Find where the given text appears and provide that cell's center as [X, Y] coordinate. 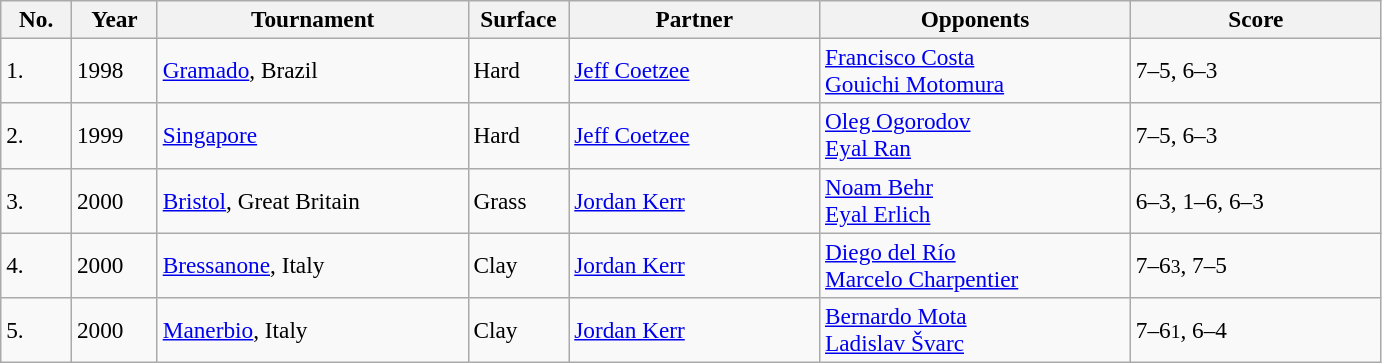
5. [36, 330]
Francisco Costa Gouichi Motomura [976, 70]
Grass [518, 200]
4. [36, 264]
7–61, 6–4 [1256, 330]
Opponents [976, 19]
No. [36, 19]
2. [36, 136]
1. [36, 70]
1999 [115, 136]
Score [1256, 19]
Singapore [312, 136]
Bristol, Great Britain [312, 200]
Bressanone, Italy [312, 264]
Surface [518, 19]
Bernardo Mota Ladislav Švarc [976, 330]
Gramado, Brazil [312, 70]
Tournament [312, 19]
Partner [694, 19]
Oleg Ogorodov Eyal Ran [976, 136]
1998 [115, 70]
Noam Behr Eyal Erlich [976, 200]
Manerbio, Italy [312, 330]
6–3, 1–6, 6–3 [1256, 200]
7–63, 7–5 [1256, 264]
3. [36, 200]
Year [115, 19]
Diego del Río Marcelo Charpentier [976, 264]
